Extract the [x, y] coordinate from the center of the cell holding the provided text.  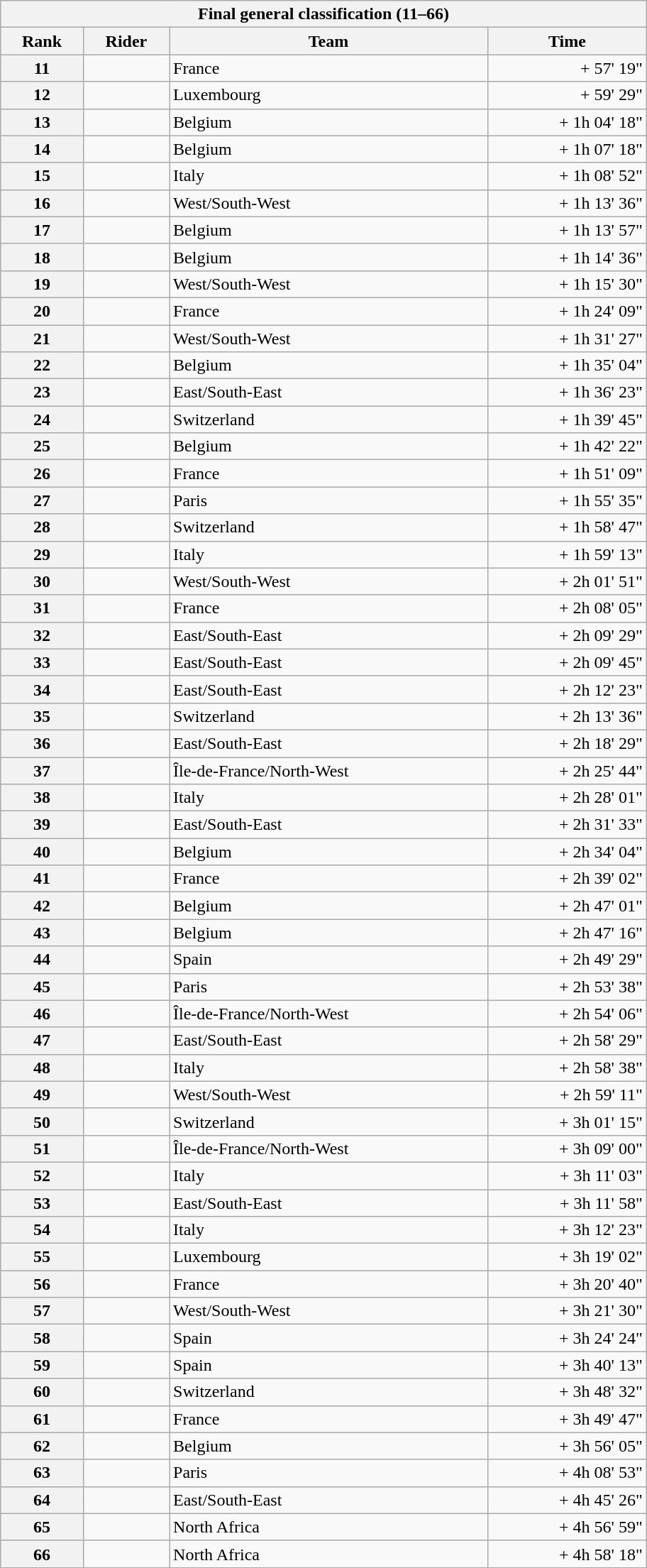
+ 3h 01' 15" [568, 1122]
+ 2h 09' 29" [568, 635]
+ 2h 49' 29" [568, 960]
55 [43, 1257]
+ 1h 42' 22" [568, 446]
63 [43, 1473]
51 [43, 1148]
+ 59' 29" [568, 95]
35 [43, 716]
64 [43, 1500]
+ 3h 11' 58" [568, 1203]
54 [43, 1230]
31 [43, 608]
+ 1h 31' 27" [568, 339]
65 [43, 1527]
+ 3h 09' 00" [568, 1148]
22 [43, 366]
18 [43, 257]
+ 2h 58' 29" [568, 1041]
34 [43, 689]
+ 3h 21' 30" [568, 1311]
21 [43, 339]
30 [43, 581]
57 [43, 1311]
+ 3h 49' 47" [568, 1419]
+ 2h 18' 29" [568, 743]
+ 2h 12' 23" [568, 689]
32 [43, 635]
47 [43, 1041]
41 [43, 879]
Final general classification (11–66) [323, 14]
+ 2h 31' 33" [568, 825]
24 [43, 420]
+ 1h 13' 36" [568, 203]
+ 1h 13' 57" [568, 230]
+ 2h 53' 38" [568, 987]
28 [43, 527]
+ 4h 08' 53" [568, 1473]
+ 2h 28' 01" [568, 798]
13 [43, 122]
Rank [43, 41]
43 [43, 933]
+ 1h 58' 47" [568, 527]
49 [43, 1095]
+ 2h 13' 36" [568, 716]
+ 57' 19" [568, 68]
+ 1h 55' 35" [568, 500]
45 [43, 987]
+ 3h 20' 40" [568, 1284]
36 [43, 743]
+ 3h 48' 32" [568, 1392]
+ 4h 58' 18" [568, 1554]
+ 3h 12' 23" [568, 1230]
56 [43, 1284]
+ 2h 59' 11" [568, 1095]
+ 3h 40' 13" [568, 1365]
+ 1h 04' 18" [568, 122]
+ 1h 59' 13" [568, 554]
19 [43, 284]
+ 1h 07' 18" [568, 149]
29 [43, 554]
59 [43, 1365]
+ 1h 35' 04" [568, 366]
46 [43, 1014]
+ 2h 47' 16" [568, 933]
53 [43, 1203]
+ 2h 34' 04" [568, 852]
33 [43, 662]
50 [43, 1122]
+ 2h 01' 51" [568, 581]
44 [43, 960]
61 [43, 1419]
15 [43, 176]
27 [43, 500]
+ 3h 19' 02" [568, 1257]
48 [43, 1068]
58 [43, 1338]
52 [43, 1175]
+ 1h 51' 09" [568, 473]
26 [43, 473]
+ 2h 54' 06" [568, 1014]
+ 4h 45' 26" [568, 1500]
+ 1h 15' 30" [568, 284]
+ 3h 24' 24" [568, 1338]
16 [43, 203]
20 [43, 311]
+ 1h 08' 52" [568, 176]
Time [568, 41]
40 [43, 852]
Team [329, 41]
+ 3h 11' 03" [568, 1175]
60 [43, 1392]
+ 1h 24' 09" [568, 311]
37 [43, 770]
+ 1h 36' 23" [568, 393]
+ 2h 09' 45" [568, 662]
+ 1h 14' 36" [568, 257]
+ 4h 56' 59" [568, 1527]
11 [43, 68]
+ 2h 47' 01" [568, 906]
25 [43, 446]
62 [43, 1446]
+ 2h 08' 05" [568, 608]
17 [43, 230]
42 [43, 906]
+ 2h 58' 38" [568, 1068]
+ 3h 56' 05" [568, 1446]
39 [43, 825]
66 [43, 1554]
14 [43, 149]
23 [43, 393]
12 [43, 95]
+ 2h 39' 02" [568, 879]
+ 1h 39' 45" [568, 420]
38 [43, 798]
Rider [126, 41]
+ 2h 25' 44" [568, 770]
